Output the [X, Y] coordinate of the center of the cell containing the given text.  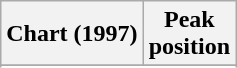
Chart (1997) [72, 34]
Peakposition [189, 34]
